From the cell containing the given text, extract its center point as [X, Y] coordinate. 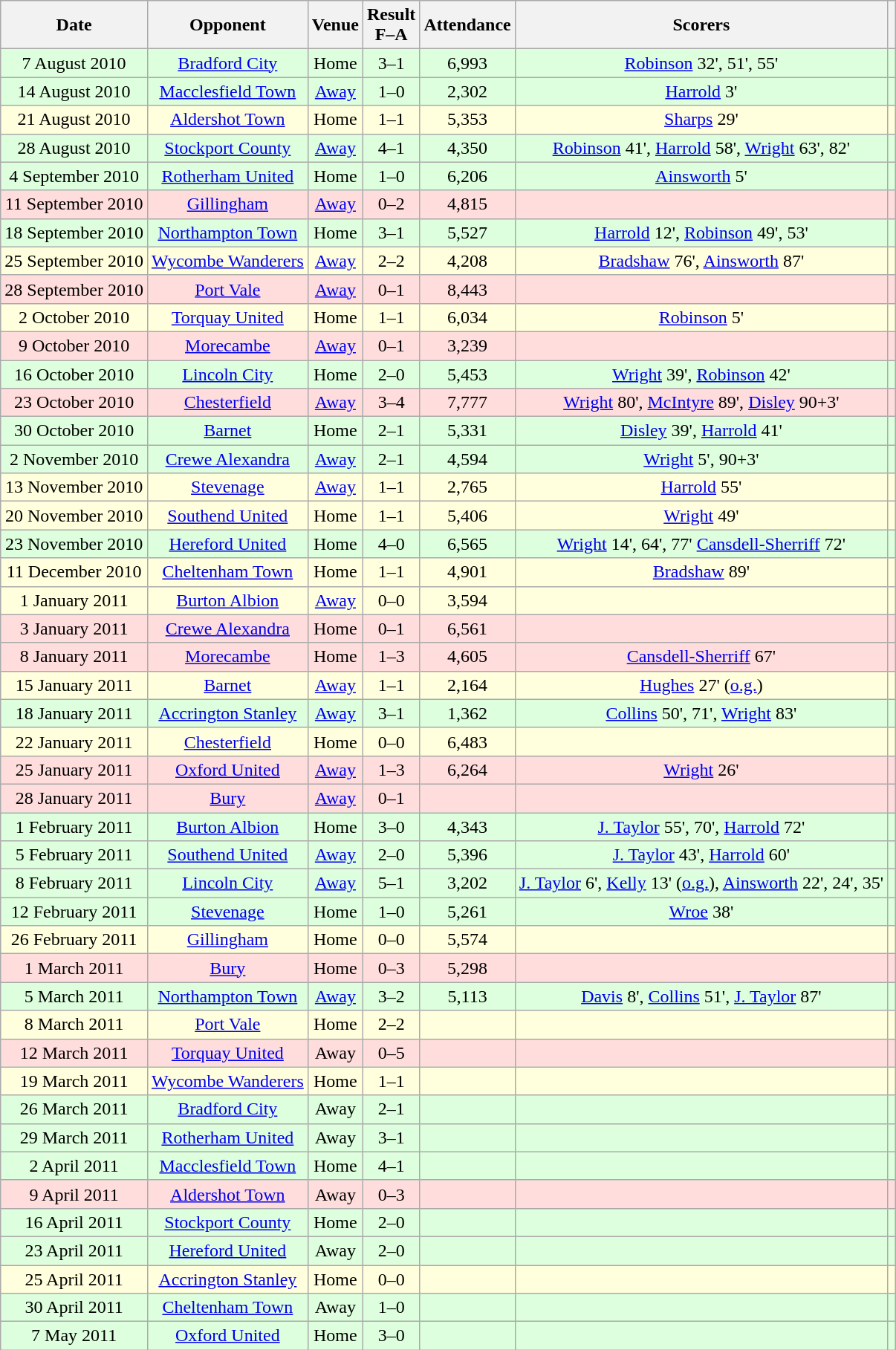
3 January 2011 [74, 629]
1 March 2011 [74, 968]
8,443 [467, 289]
6,565 [467, 544]
29 March 2011 [74, 1138]
5,453 [467, 374]
13 November 2010 [74, 487]
26 February 2011 [74, 940]
Disley 39', Harrold 41' [701, 431]
5,298 [467, 968]
J. Taylor 6', Kelly 13' (o.g.), Ainsworth 22', 24', 35' [701, 883]
5,396 [467, 855]
18 January 2011 [74, 713]
Wright 49' [701, 516]
8 March 2011 [74, 1025]
Cansdell-Sherriff 67' [701, 657]
28 August 2010 [74, 148]
5–1 [391, 883]
3–2 [391, 996]
5,331 [467, 431]
25 April 2011 [74, 1279]
Wright 80', McIntyre 89', Disley 90+3' [701, 403]
4–0 [391, 544]
4,815 [467, 204]
26 March 2011 [74, 1109]
5,574 [467, 940]
1 February 2011 [74, 827]
5,406 [467, 516]
12 March 2011 [74, 1053]
Bradshaw 89' [701, 572]
5 March 2011 [74, 996]
1 January 2011 [74, 600]
3–4 [391, 403]
J. Taylor 43', Harrold 60' [701, 855]
6,034 [467, 317]
Harrold 3' [701, 91]
2,765 [467, 487]
14 August 2010 [74, 91]
20 November 2010 [74, 516]
Robinson 41', Harrold 58', Wright 63', 82' [701, 148]
3,594 [467, 600]
Wright 26' [701, 770]
4,901 [467, 572]
0–5 [391, 1053]
1,362 [467, 713]
7 August 2010 [74, 63]
4,605 [467, 657]
Bradshaw 76', Ainsworth 87' [701, 261]
4,350 [467, 148]
0–2 [391, 204]
28 September 2010 [74, 289]
9 October 2010 [74, 345]
12 February 2011 [74, 912]
Venue [335, 25]
Date [74, 25]
Ainsworth 5' [701, 176]
Opponent [227, 25]
25 September 2010 [74, 261]
2 November 2010 [74, 459]
15 January 2011 [74, 685]
7,777 [467, 403]
30 April 2011 [74, 1308]
Attendance [467, 25]
5,353 [467, 120]
23 November 2010 [74, 544]
Robinson 5' [701, 317]
6,561 [467, 629]
Harrold 55' [701, 487]
Harrold 12', Robinson 49', 53' [701, 233]
18 September 2010 [74, 233]
4,208 [467, 261]
3,202 [467, 883]
7 May 2011 [74, 1336]
5,527 [467, 233]
8 February 2011 [74, 883]
6,483 [467, 741]
Davis 8', Collins 51', J. Taylor 87' [701, 996]
16 October 2010 [74, 374]
19 March 2011 [74, 1081]
28 January 2011 [74, 798]
23 October 2010 [74, 403]
J. Taylor 55', 70', Harrold 72' [701, 827]
30 October 2010 [74, 431]
Robinson 32', 51', 55' [701, 63]
4,594 [467, 459]
6,264 [467, 770]
23 April 2011 [74, 1250]
ResultF–A [391, 25]
4 September 2010 [74, 176]
5 February 2011 [74, 855]
Wright 5', 90+3' [701, 459]
2,164 [467, 685]
5,113 [467, 996]
22 January 2011 [74, 741]
Wright 14', 64', 77' Cansdell-Sherriff 72' [701, 544]
11 September 2010 [74, 204]
3,239 [467, 345]
Collins 50', 71', Wright 83' [701, 713]
11 December 2010 [74, 572]
Wroe 38' [701, 912]
21 August 2010 [74, 120]
2 April 2011 [74, 1166]
5,261 [467, 912]
Scorers [701, 25]
8 January 2011 [74, 657]
6,206 [467, 176]
25 January 2011 [74, 770]
2 October 2010 [74, 317]
Wright 39', Robinson 42' [701, 374]
Sharps 29' [701, 120]
6,993 [467, 63]
9 April 2011 [74, 1194]
4,343 [467, 827]
16 April 2011 [74, 1222]
Hughes 27' (o.g.) [701, 685]
2,302 [467, 91]
